For the text-containing cell, return its midpoint in (X, Y) coordinate format. 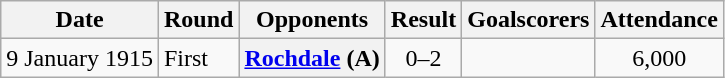
0–2 (423, 58)
Rochdale (A) (312, 58)
Opponents (312, 20)
Result (423, 20)
Attendance (659, 20)
Goalscorers (528, 20)
Date (80, 20)
9 January 1915 (80, 58)
6,000 (659, 58)
Round (198, 20)
First (198, 58)
